Provide the (X, Y) coordinate of the cell's center where the given text is located.  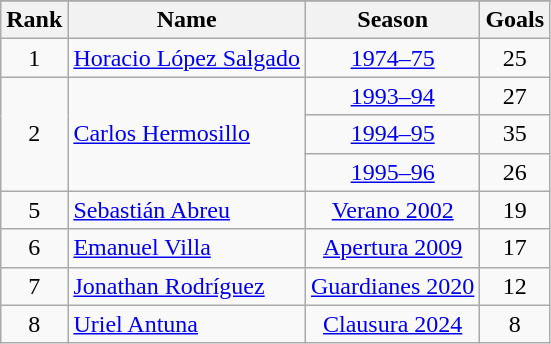
19 (515, 210)
27 (515, 96)
1974–75 (393, 58)
26 (515, 172)
Verano 2002 (393, 210)
Carlos Hermosillo (187, 134)
Name (187, 20)
1994–95 (393, 134)
Jonathan Rodríguez (187, 286)
1993–94 (393, 96)
Uriel Antuna (187, 324)
6 (34, 248)
5 (34, 210)
35 (515, 134)
12 (515, 286)
Apertura 2009 (393, 248)
1995–96 (393, 172)
1 (34, 58)
Clausura 2024 (393, 324)
Goals (515, 20)
Horacio López Salgado (187, 58)
7 (34, 286)
25 (515, 58)
Guardianes 2020 (393, 286)
Sebastián Abreu (187, 210)
Rank (34, 20)
Season (393, 20)
2 (34, 134)
17 (515, 248)
Emanuel Villa (187, 248)
